Output the (x, y) coordinate of the center of the cell containing the given text.  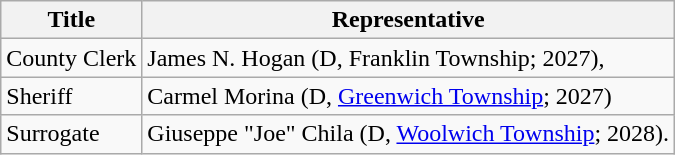
James N. Hogan (D, Franklin Township; 2027), (408, 58)
Surrogate (72, 134)
Representative (408, 20)
Giuseppe "Joe" Chila (D, Woolwich Township; 2028). (408, 134)
Sheriff (72, 96)
Carmel Morina (D, Greenwich Township; 2027) (408, 96)
County Clerk (72, 58)
Title (72, 20)
